Output the (X, Y) coordinate of the center of the cell containing the given text.  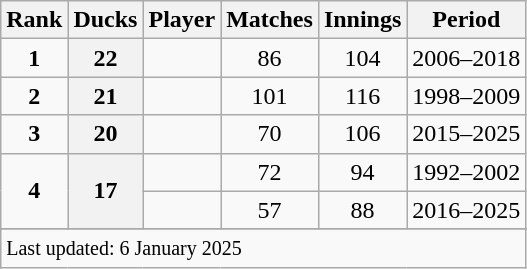
2 (34, 96)
Last updated: 6 January 2025 (264, 248)
1 (34, 58)
Innings (362, 20)
86 (270, 58)
3 (34, 134)
2015–2025 (466, 134)
88 (362, 210)
22 (106, 58)
2006–2018 (466, 58)
101 (270, 96)
104 (362, 58)
20 (106, 134)
106 (362, 134)
57 (270, 210)
Matches (270, 20)
4 (34, 191)
1998–2009 (466, 96)
72 (270, 172)
21 (106, 96)
Rank (34, 20)
1992–2002 (466, 172)
2016–2025 (466, 210)
Ducks (106, 20)
70 (270, 134)
94 (362, 172)
Period (466, 20)
116 (362, 96)
17 (106, 191)
Player (182, 20)
